Find where the given text appears and provide that cell's center as (X, Y) coordinate. 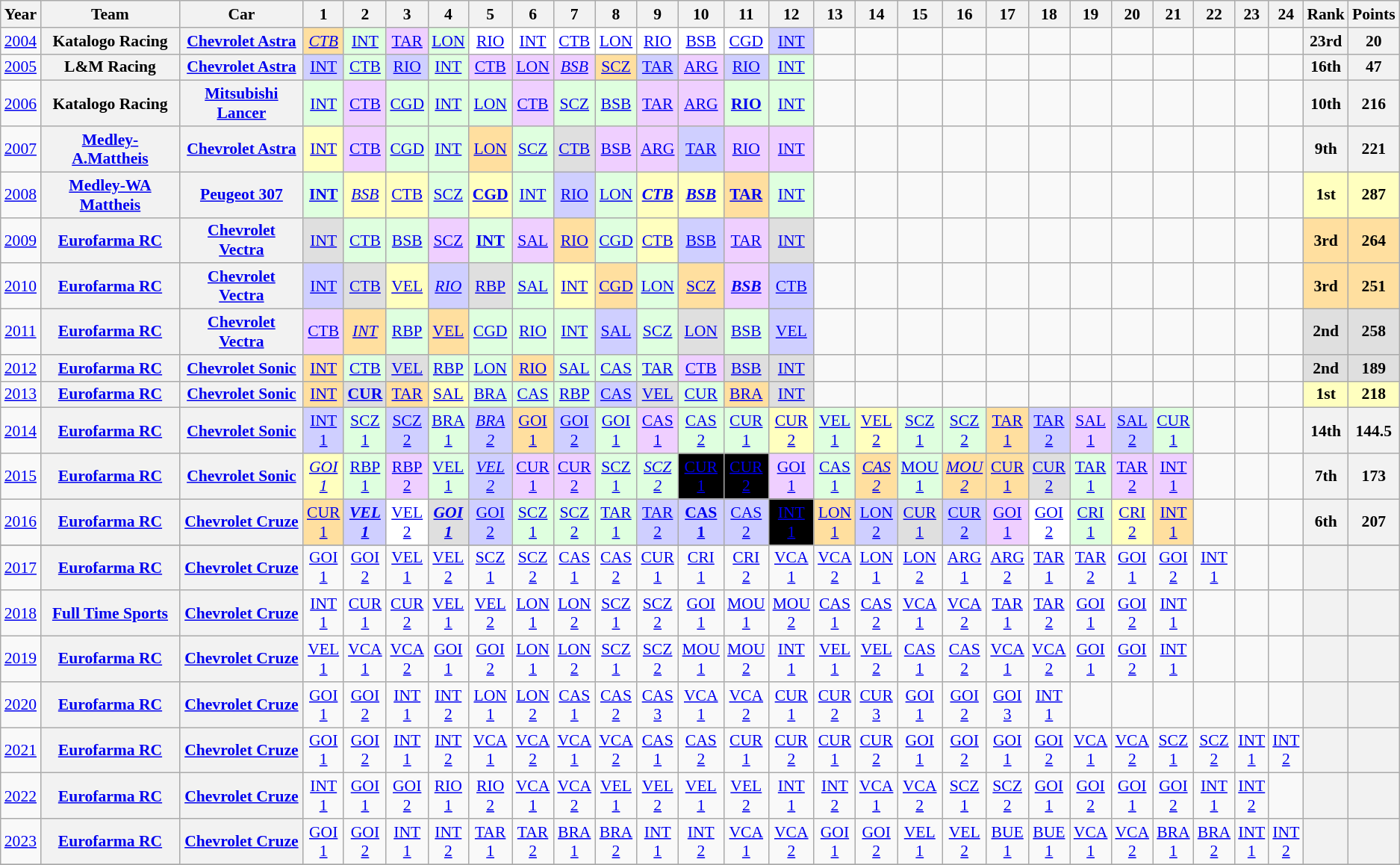
Full Time Sports (111, 614)
Peugeot 307 (242, 194)
Team (111, 14)
ARG1 (965, 568)
19 (1091, 14)
2018 (21, 614)
7 (574, 14)
2014 (21, 430)
9 (658, 14)
10th (1326, 103)
Mitsubishi Lancer (242, 103)
SAL2 (1132, 430)
GOI3 (1007, 705)
18 (1049, 14)
23rd (1326, 41)
2011 (21, 332)
189 (1374, 368)
2015 (21, 477)
251 (1374, 287)
Medley-A.Mattheis (111, 149)
21 (1174, 14)
216 (1374, 103)
24 (1286, 14)
2 (364, 14)
14th (1326, 430)
Medley-WA Mattheis (111, 194)
Year (21, 14)
2004 (21, 41)
12 (791, 14)
8 (616, 14)
173 (1374, 477)
14 (877, 14)
9th (1326, 149)
Points (1374, 14)
144.5 (1374, 430)
2022 (21, 796)
2005 (21, 67)
1 (324, 14)
RBP2 (407, 477)
258 (1374, 332)
15 (920, 14)
CAS3 (658, 705)
10 (702, 14)
2006 (21, 103)
2012 (21, 368)
6 (533, 14)
2021 (21, 750)
2020 (21, 705)
RBP1 (364, 477)
2010 (21, 287)
RIO1 (448, 796)
287 (1374, 194)
207 (1374, 521)
2019 (21, 659)
RIO2 (491, 796)
ARG2 (1007, 568)
5 (491, 14)
22 (1214, 14)
2008 (21, 194)
11 (747, 14)
264 (1374, 241)
6th (1326, 521)
17 (1007, 14)
SAL1 (1091, 430)
2016 (21, 521)
Rank (1326, 14)
4 (448, 14)
16th (1326, 67)
3 (407, 14)
2009 (21, 241)
16 (965, 14)
Car (242, 14)
2007 (21, 149)
2017 (21, 568)
23 (1251, 14)
2023 (21, 841)
13 (835, 14)
47 (1374, 67)
L&M Racing (111, 67)
2013 (21, 394)
221 (1374, 149)
218 (1374, 394)
7th (1326, 477)
CUR3 (877, 705)
